Identify which cell holds the provided text, then report its [x, y] central coordinate. 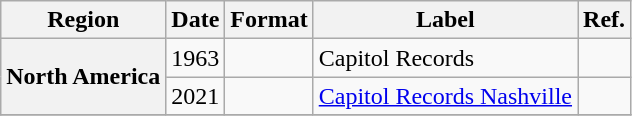
Date [196, 20]
Region [84, 20]
Label [445, 20]
Ref. [604, 20]
1963 [196, 58]
Capitol Records Nashville [445, 96]
2021 [196, 96]
Format [269, 20]
Capitol Records [445, 58]
North America [84, 77]
